From the cell containing the given text, extract its center point as (X, Y) coordinate. 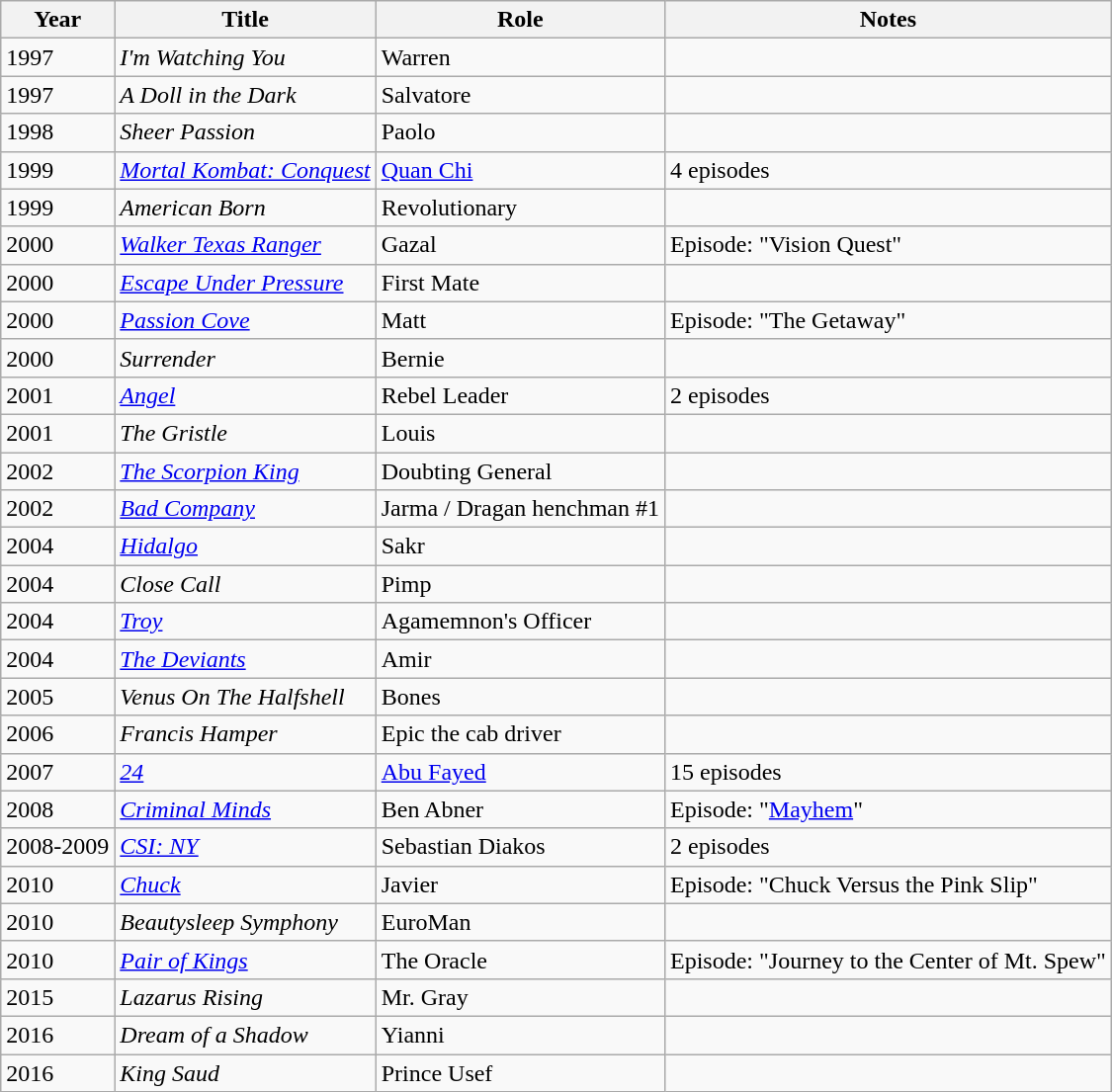
Episode: "Vision Quest" (888, 245)
Year (57, 20)
Chuck (245, 884)
Epic the cab driver (520, 734)
EuroMan (520, 922)
Angel (245, 395)
The Deviants (245, 659)
Criminal Minds (245, 809)
Quan Chi (520, 170)
Title (245, 20)
Louis (520, 433)
2005 (57, 697)
Close Call (245, 584)
2008 (57, 809)
Bad Company (245, 509)
Yianni (520, 1035)
24 (245, 772)
4 episodes (888, 170)
Troy (245, 622)
Salvatore (520, 95)
Prince Usef (520, 1072)
Passion Cove (245, 320)
Dream of a Shadow (245, 1035)
Amir (520, 659)
Venus On The Halfshell (245, 697)
2015 (57, 997)
Beautysleep Symphony (245, 922)
Notes (888, 20)
Hidalgo (245, 546)
Ben Abner (520, 809)
First Mate (520, 283)
Abu Fayed (520, 772)
Jarma / Dragan henchman #1 (520, 509)
Episode: "Mayhem" (888, 809)
Matt (520, 320)
Sebastian Diakos (520, 847)
2006 (57, 734)
Sakr (520, 546)
Paolo (520, 132)
Escape Under Pressure (245, 283)
Rebel Leader (520, 395)
American Born (245, 208)
Bones (520, 697)
Francis Hamper (245, 734)
Mr. Gray (520, 997)
The Scorpion King (245, 471)
Pair of Kings (245, 960)
Gazal (520, 245)
Lazarus Rising (245, 997)
Warren (520, 57)
1998 (57, 132)
Mortal Kombat: Conquest (245, 170)
Surrender (245, 358)
I'm Watching You (245, 57)
Agamemnon's Officer (520, 622)
CSI: NY (245, 847)
Walker Texas Ranger (245, 245)
Bernie (520, 358)
Pimp (520, 584)
Sheer Passion (245, 132)
Role (520, 20)
15 episodes (888, 772)
Episode: "The Getaway" (888, 320)
The Gristle (245, 433)
Revolutionary (520, 208)
2007 (57, 772)
King Saud (245, 1072)
Episode: "Journey to the Center of Mt. Spew" (888, 960)
A Doll in the Dark (245, 95)
Javier (520, 884)
The Oracle (520, 960)
2008-2009 (57, 847)
Episode: "Chuck Versus the Pink Slip" (888, 884)
Doubting General (520, 471)
